Locate the cell with the specified text and output its (X, Y) center coordinate. 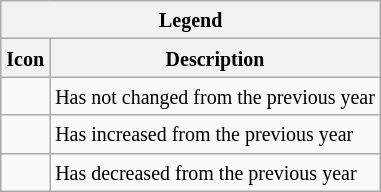
Icon (26, 58)
Has not changed from the previous year (216, 96)
Legend (191, 20)
Description (216, 58)
Has decreased from the previous year (216, 172)
Has increased from the previous year (216, 134)
